Search for the cell housing the specified text and yield its [X, Y] center coordinate. 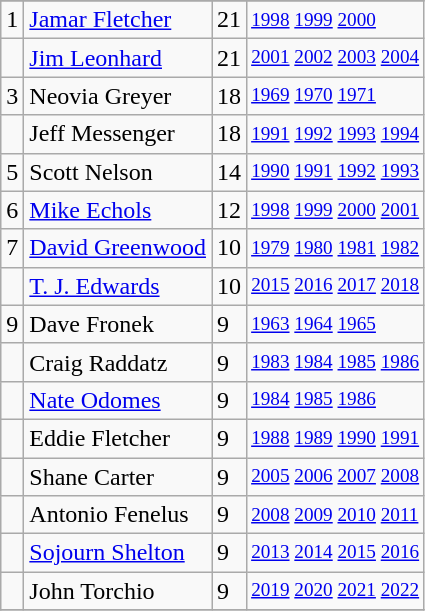
David Greenwood [118, 248]
1998 1999 2000 2001 [336, 210]
2008 2009 2010 2011 [336, 515]
Jeff Messenger [118, 134]
Scott Nelson [118, 172]
6 [12, 210]
12 [230, 210]
Eddie Fletcher [118, 438]
Shane Carter [118, 477]
1 [12, 20]
Nate Odomes [118, 400]
Craig Raddatz [118, 362]
1990 1991 1992 1993 [336, 172]
Dave Fronek [118, 324]
T. J. Edwards [118, 286]
2013 2014 2015 2016 [336, 553]
2019 2020 2021 2022 [336, 591]
John Torchio [118, 591]
1988 1989 1990 1991 [336, 438]
1984 1985 1986 [336, 400]
Jim Leonhard [118, 58]
1983 1984 1985 1986 [336, 362]
2005 2006 2007 2008 [336, 477]
Antonio Fenelus [118, 515]
Neovia Greyer [118, 96]
1979 1980 1981 1982 [336, 248]
5 [12, 172]
1998 1999 2000 [336, 20]
1963 1964 1965 [336, 324]
14 [230, 172]
Mike Echols [118, 210]
1969 1970 1971 [336, 96]
1991 1992 1993 1994 [336, 134]
2015 2016 2017 2018 [336, 286]
3 [12, 96]
Sojourn Shelton [118, 553]
Jamar Fletcher [118, 20]
2001 2002 2003 2004 [336, 58]
7 [12, 248]
